Detect which cell encompasses the target text, then output its [X, Y] center coordinate. 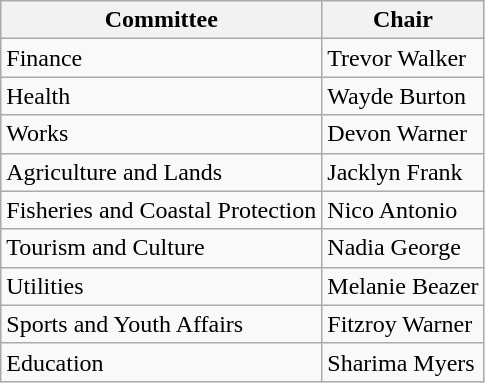
Fisheries and Coastal Protection [162, 210]
Sports and Youth Affairs [162, 324]
Works [162, 134]
Sharima Myers [403, 362]
Education [162, 362]
Nico Antonio [403, 210]
Melanie Beazer [403, 286]
Tourism and Culture [162, 248]
Finance [162, 58]
Health [162, 96]
Chair [403, 20]
Devon Warner [403, 134]
Committee [162, 20]
Wayde Burton [403, 96]
Fitzroy Warner [403, 324]
Nadia George [403, 248]
Trevor Walker [403, 58]
Agriculture and Lands [162, 172]
Utilities [162, 286]
Jacklyn Frank [403, 172]
